Detect which cell encompasses the target text, then output its (x, y) center coordinate. 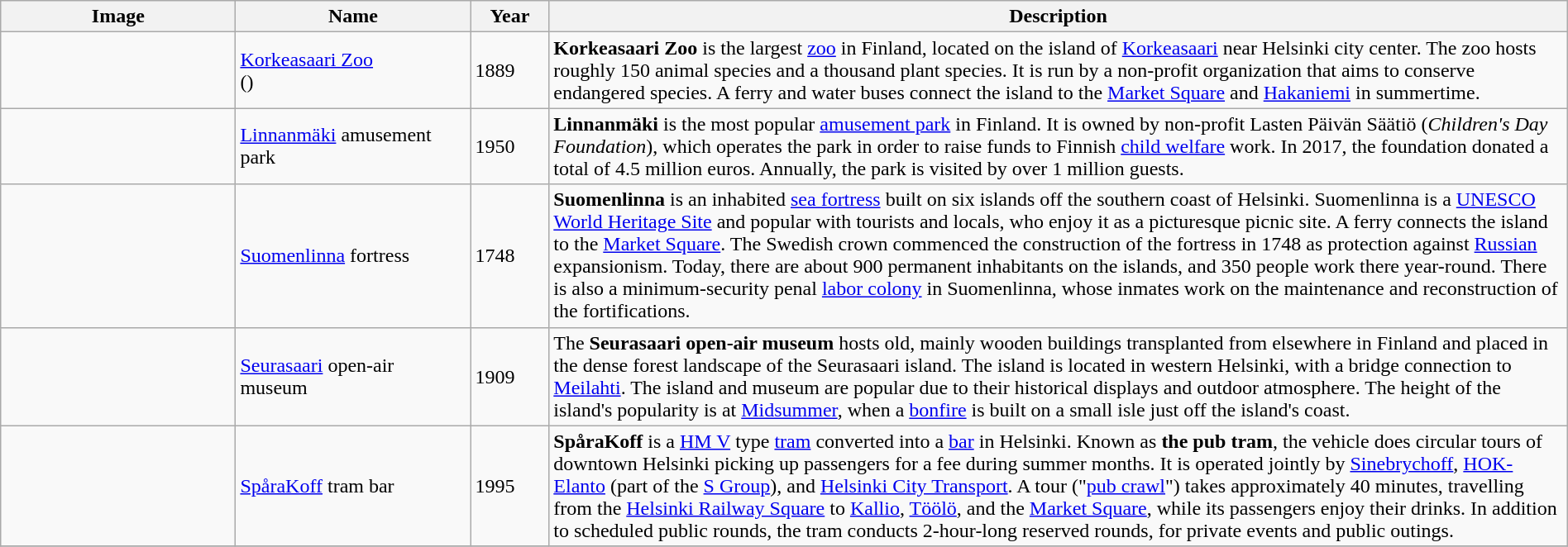
1748 (509, 256)
Description (1059, 17)
Suomenlinna fortress (353, 256)
1995 (509, 486)
1889 (509, 70)
1909 (509, 377)
Year (509, 17)
Korkeasaari Zoo() (353, 70)
SpåraKoff tram bar (353, 486)
Linnanmäki amusement park (353, 146)
Name (353, 17)
1950 (509, 146)
Image (118, 17)
Seurasaari open-air museum (353, 377)
